For the text-containing cell, return its midpoint in [X, Y] coordinate format. 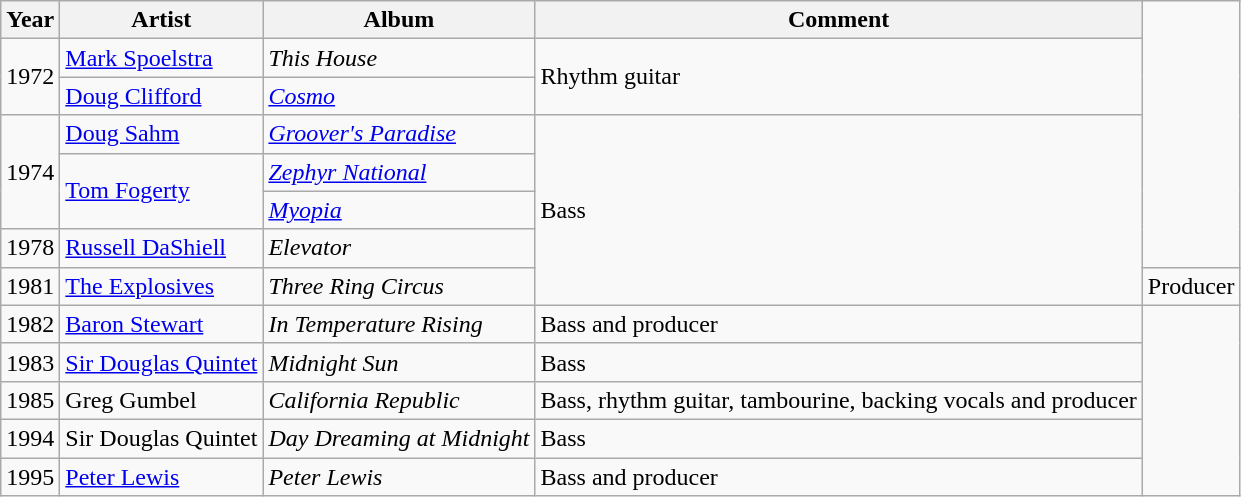
Tom Fogerty [162, 191]
Year [30, 20]
Baron Stewart [162, 324]
Cosmo [399, 96]
1981 [30, 286]
Zephyr National [399, 172]
Greg Gumbel [162, 400]
California Republic [399, 400]
Rhythm guitar [838, 77]
Three Ring Circus [399, 286]
Day Dreaming at Midnight [399, 438]
Album [399, 20]
The Explosives [162, 286]
Artist [162, 20]
1995 [30, 477]
Producer [1191, 286]
1974 [30, 172]
Doug Sahm [162, 134]
Elevator [399, 248]
Midnight Sun [399, 362]
Mark Spoelstra [162, 58]
1994 [30, 438]
Russell DaShiell [162, 248]
Doug Clifford [162, 96]
1972 [30, 77]
In Temperature Rising [399, 324]
1982 [30, 324]
Groover's Paradise [399, 134]
Comment [838, 20]
Myopia [399, 210]
Bass, rhythm guitar, tambourine, backing vocals and producer [838, 400]
1985 [30, 400]
1983 [30, 362]
This House [399, 58]
1978 [30, 248]
